Search for the cell housing the specified text and yield its (x, y) center coordinate. 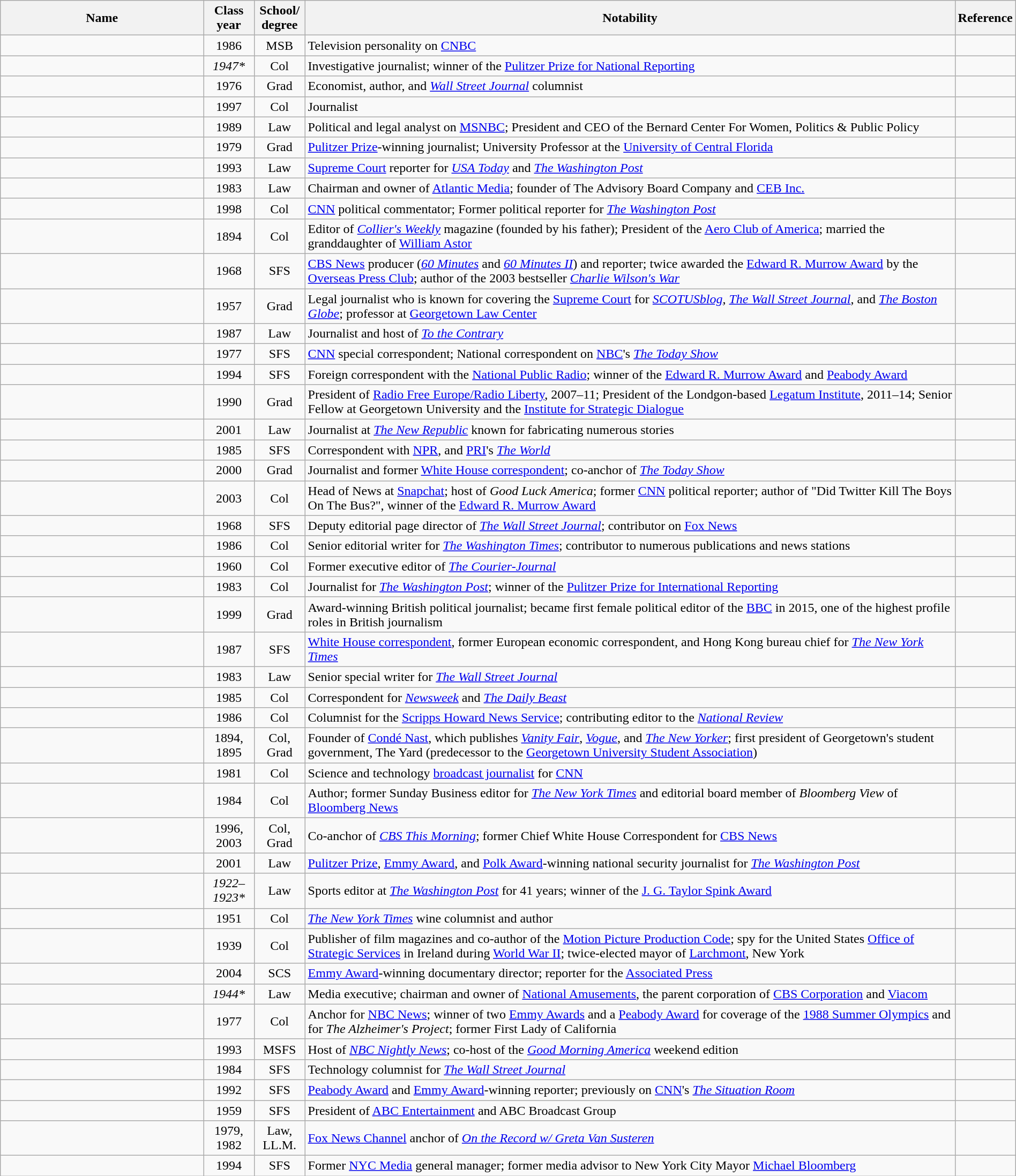
President of ABC Entertainment and ABC Broadcast Group (630, 1111)
Pulitzer Prize-winning journalist; University Professor at the University of Central Florida (630, 147)
Class year (229, 18)
Columnist for the Scripps Howard News Service; contributing editor to the National Review (630, 718)
Journalist for The Washington Post; winner of the Pulitzer Prize for International Reporting (630, 587)
Media executive; chairman and owner of National Amusements, the parent corporation of CBS Corporation and Viacom (630, 994)
Former executive editor of The Courier-Journal (630, 566)
Economist, author, and Wall Street Journal columnist (630, 86)
1981 (229, 773)
1894 (229, 236)
1999 (229, 614)
Journalist and host of To the Contrary (630, 334)
MSFS (280, 1049)
Senior special writer for The Wall Street Journal (630, 677)
2000 (229, 470)
MSB (280, 46)
1944* (229, 994)
Foreign correspondent with the National Public Radio; winner of the Edward R. Murrow Award and Peabody Award (630, 374)
Reference (985, 18)
White House correspondent, former European economic correspondent, and Hong Kong bureau chief for The New York Times (630, 649)
Political and legal analyst on MSNBC; President and CEO of the Bernard Center For Women, Politics & Public Policy (630, 127)
1951 (229, 918)
Editor of Collier's Weekly magazine (founded by his father); President of the Aero Club of America; married the granddaughter of William Astor (630, 236)
Senior editorial writer for The Washington Times; contributor to numerous publications and news stations (630, 546)
Emmy Award-winning documentary director; reporter for the Associated Press (630, 973)
Former NYC Media general manager; former media advisor to New York City Mayor Michael Bloomberg (630, 1166)
Notability (630, 18)
Correspondent for Newsweek and The Daily Beast (630, 697)
1976 (229, 86)
1959 (229, 1111)
Science and technology broadcast journalist for CNN (630, 773)
1960 (229, 566)
1992 (229, 1090)
1947* (229, 66)
1939 (229, 946)
SCS (280, 973)
Journalist and former White House correspondent; co-anchor of The Today Show (630, 470)
1894,1895 (229, 746)
1957 (229, 305)
Technology columnist for The Wall Street Journal (630, 1069)
Peabody Award and Emmy Award-winning reporter; previously on CNN's The Situation Room (630, 1090)
Journalist (630, 107)
Supreme Court reporter for USA Today and The Washington Post (630, 168)
1998 (229, 208)
1997 (229, 107)
Fox News Channel anchor of On the Record w/ Greta Van Susteren (630, 1138)
CNN special correspondent; National correspondent on NBC's The Today Show (630, 354)
Law,LL.M. (280, 1138)
1996,2003 (229, 836)
2004 (229, 973)
2003 (229, 498)
Television personality on CNBC (630, 46)
Host of NBC Nightly News; co-host of the Good Morning America weekend edition (630, 1049)
Name (102, 18)
1922–1923* (229, 890)
Pulitzer Prize, Emmy Award, and Polk Award-winning national security journalist for The Washington Post (630, 863)
1990 (229, 402)
1979 (229, 147)
1979,1982 (229, 1138)
School/degree (280, 18)
Co-anchor of CBS This Morning; former Chief White House Correspondent for CBS News (630, 836)
Investigative journalist; winner of the Pulitzer Prize for National Reporting (630, 66)
CNN political commentator; Former political reporter for The Washington Post (630, 208)
Correspondent with NPR, and PRI's The World (630, 450)
1989 (229, 127)
Sports editor at The Washington Post for 41 years; winner of the J. G. Taylor Spink Award (630, 890)
Chairman and owner of Atlantic Media; founder of The Advisory Board Company and CEB Inc. (630, 188)
Journalist at The New Republic known for fabricating numerous stories (630, 430)
Deputy editorial page director of The Wall Street Journal; contributor on Fox News (630, 526)
The New York Times wine columnist and author (630, 918)
Author; former Sunday Business editor for The New York Times and editorial board member of Bloomberg View of Bloomberg News (630, 800)
